Capture the cell that displays the provided text and extract its (X, Y) central coordinate. 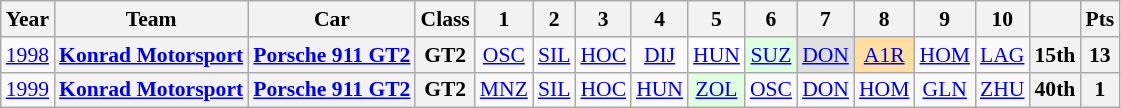
9 (944, 19)
Car (332, 19)
A1R (884, 55)
ZOL (716, 90)
15th (1054, 55)
LAG (1002, 55)
10 (1002, 19)
5 (716, 19)
Team (151, 19)
2 (554, 19)
ZHU (1002, 90)
1999 (28, 90)
MNZ (504, 90)
Year (28, 19)
SUZ (771, 55)
7 (826, 19)
Pts (1100, 19)
4 (660, 19)
13 (1100, 55)
8 (884, 19)
DIJ (660, 55)
GLN (944, 90)
40th (1054, 90)
1998 (28, 55)
3 (603, 19)
6 (771, 19)
Class (444, 19)
